Identify which cell holds the provided text, then report its (x, y) central coordinate. 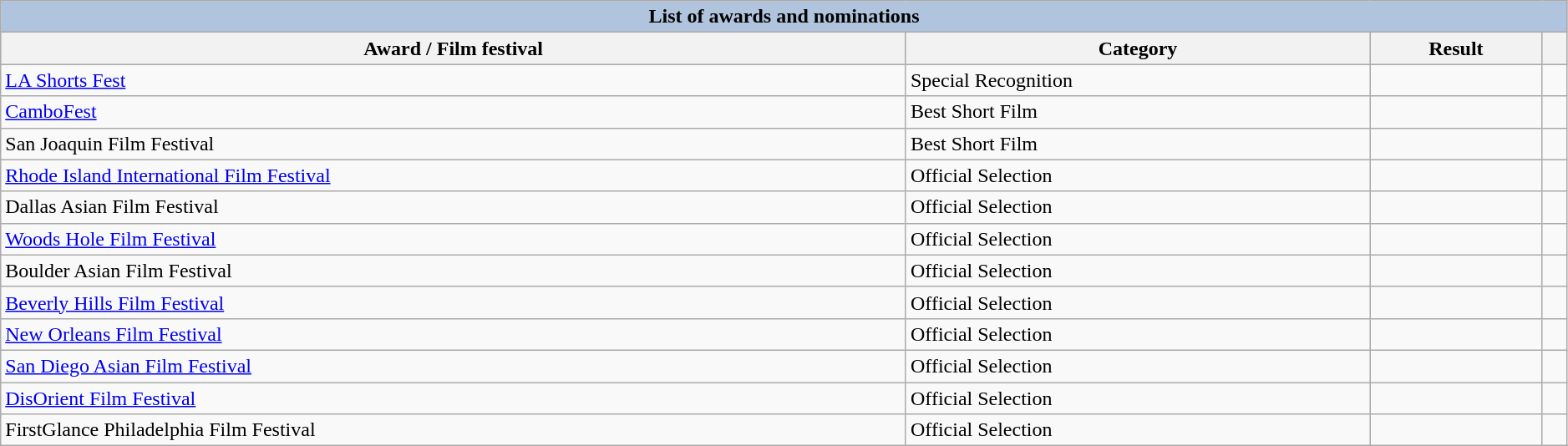
LA Shorts Fest (454, 80)
New Orleans Film Festival (454, 334)
San Joaquin Film Festival (454, 144)
Rhode Island International Film Festival (454, 175)
Category (1138, 48)
DisOrient Film Festival (454, 398)
Boulder Asian Film Festival (454, 271)
Woods Hole Film Festival (454, 239)
Beverly Hills Film Festival (454, 302)
List of awards and nominations (784, 17)
Result (1457, 48)
Special Recognition (1138, 80)
FirstGlance Philadelphia Film Festival (454, 430)
Award / Film festival (454, 48)
Dallas Asian Film Festival (454, 207)
CamboFest (454, 112)
San Diego Asian Film Festival (454, 366)
